Extract the (X, Y) coordinate from the center of the cell holding the provided text.  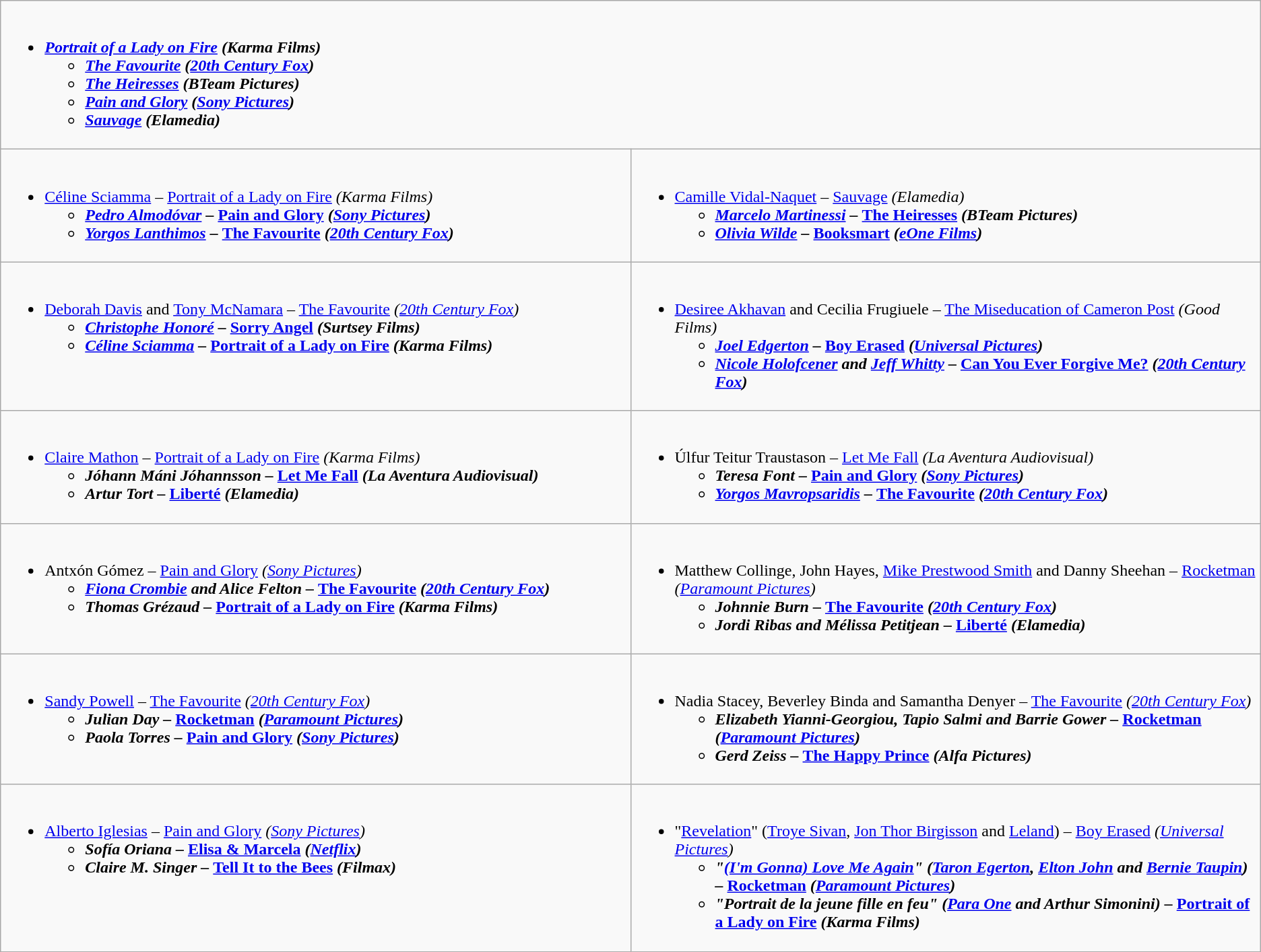
Alberto Iglesias – Pain and Glory (Sony Pictures)Sofía Oriana – Elisa & Marcela (Netflix)Claire M. Singer – Tell It to the Bees (Filmax) (315, 868)
Camille Vidal-Naquet – Sauvage (Elamedia)Marcelo Martinessi – The Heiresses (BTeam Pictures)Olivia Wilde – Booksmart (eOne Films) (946, 206)
Claire Mathon – Portrait of a Lady on Fire (Karma Films)Jóhann Máni Jóhannsson – Let Me Fall (La Aventura Audiovisual)Artur Tort – Liberté (Elamedia) (315, 467)
Sandy Powell – The Favourite (20th Century Fox)Julian Day – Rocketman (Paramount Pictures)Paola Torres – Pain and Glory (Sony Pictures) (315, 719)
